Output the [X, Y] coordinate of the center of the cell containing the given text.  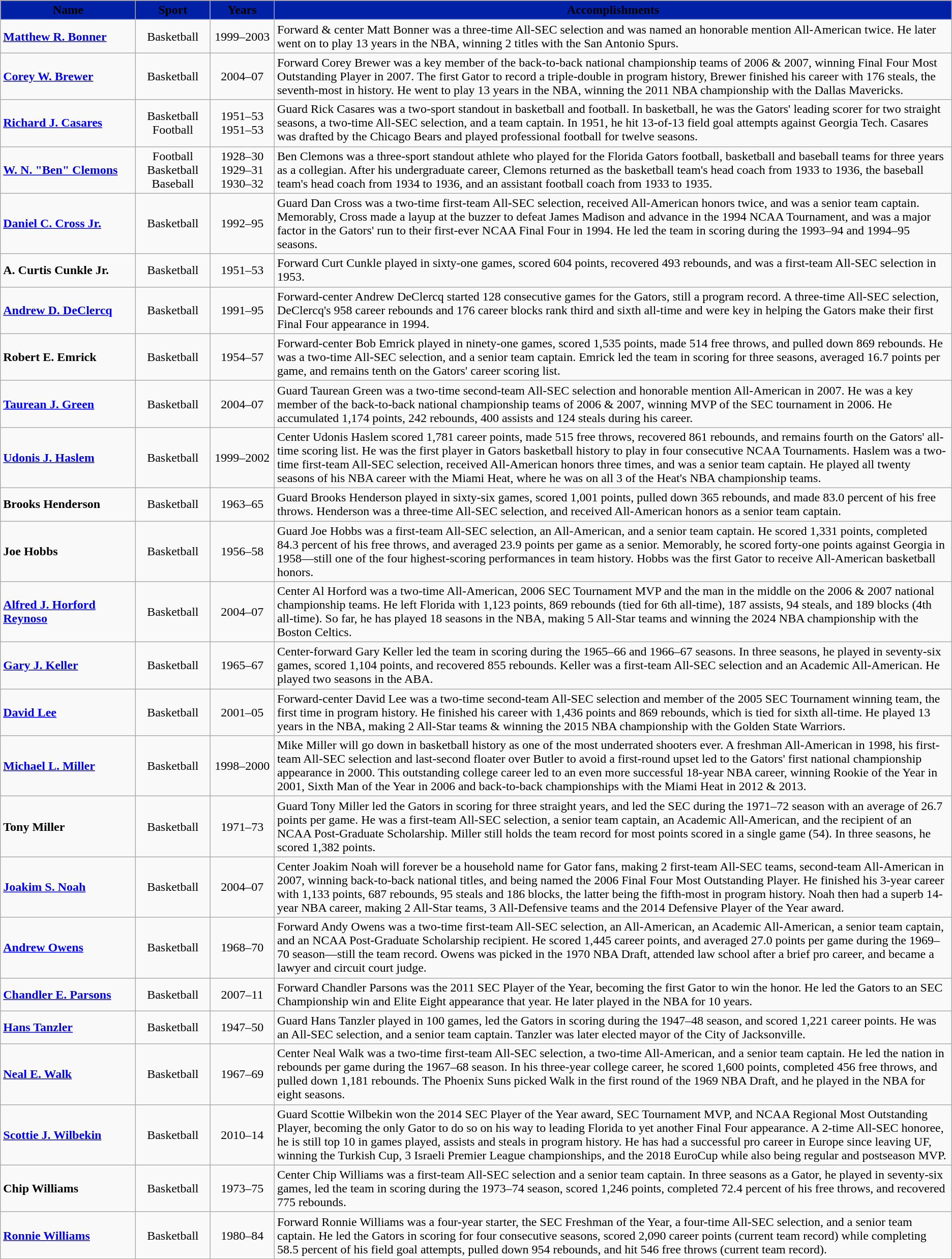
1992–95 [242, 224]
1991–95 [242, 310]
Alfred J. Horford Reynoso [68, 612]
1968–70 [242, 948]
Robert E. Emrick [68, 357]
1951–531951–53 [242, 123]
Chandler E. Parsons [68, 995]
Ronnie Williams [68, 1235]
W. N. "Ben" Clemons [68, 170]
1965–67 [242, 666]
1963–65 [242, 504]
Gary J. Keller [68, 666]
Joe Hobbs [68, 551]
Andrew Owens [68, 948]
Years [242, 10]
Michael L. Miller [68, 766]
Hans Tanzler [68, 1027]
Brooks Henderson [68, 504]
1954–57 [242, 357]
FootballBasketballBaseball [173, 170]
1928–301929–311930–32 [242, 170]
Richard J. Casares [68, 123]
1998–2000 [242, 766]
Forward Curt Cunkle played in sixty-one games, scored 604 points, recovered 493 rebounds, and was a first-team All-SEC selection in 1953. [613, 271]
Matthew R. Bonner [68, 37]
2001–05 [242, 712]
Neal E. Walk [68, 1074]
Name [68, 10]
Taurean J. Green [68, 404]
1971–73 [242, 827]
David Lee [68, 712]
Udonis J. Haslem [68, 458]
Daniel C. Cross Jr. [68, 224]
Accomplishments [613, 10]
A. Curtis Cunkle Jr. [68, 271]
1967–69 [242, 1074]
Joakim S. Noah [68, 887]
Andrew D. DeClercq [68, 310]
2010–14 [242, 1135]
1999–2003 [242, 37]
1951–53 [242, 271]
1999–2002 [242, 458]
BasketballFootball [173, 123]
2007–11 [242, 995]
1956–58 [242, 551]
Chip Williams [68, 1188]
Sport [173, 10]
1947–50 [242, 1027]
1980–84 [242, 1235]
Corey W. Brewer [68, 76]
Scottie J. Wilbekin [68, 1135]
1973–75 [242, 1188]
Tony Miller [68, 827]
